Determine the [X, Y] coordinate at the center of the cell enclosing the given text.  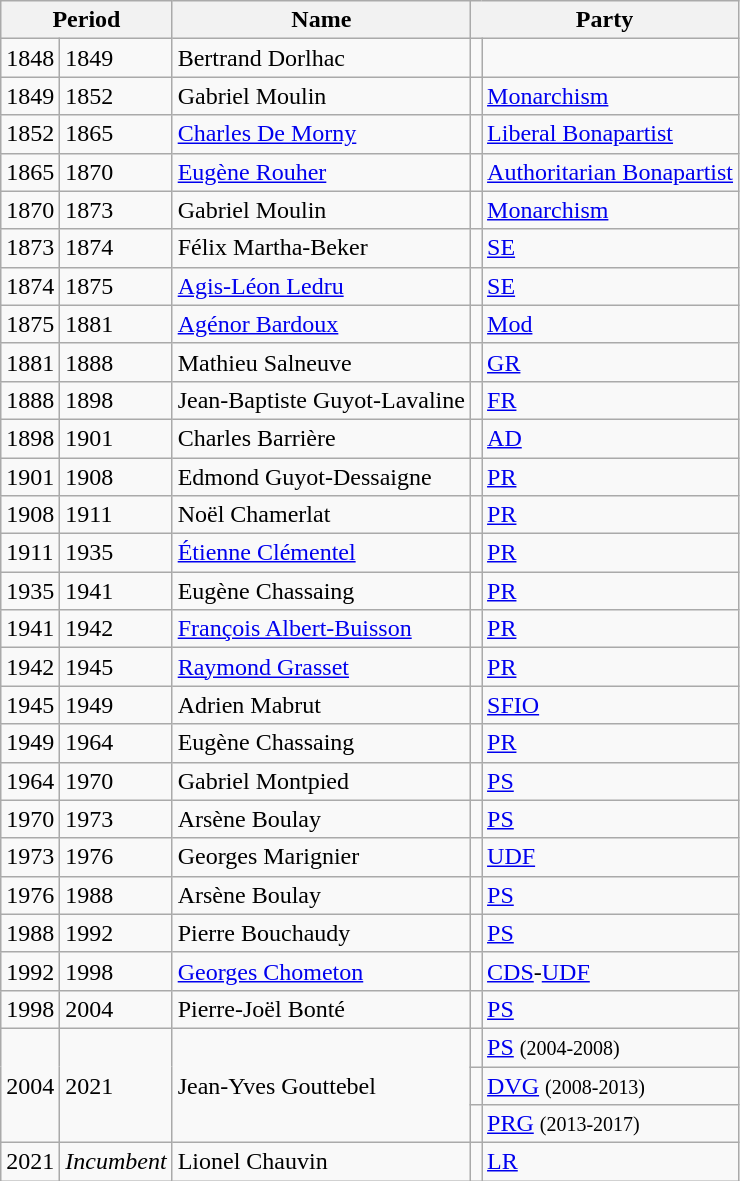
Georges Marignier [321, 857]
LR [610, 1162]
Name [321, 20]
GR [610, 362]
Mod [610, 324]
Mathieu Salneuve [321, 362]
Charles Barrière [321, 438]
Adrien Mabrut [321, 705]
PRG (2013-2017) [610, 1124]
CDS-UDF [610, 971]
UDF [610, 857]
François Albert-Buisson [321, 629]
Agis-Léon Ledru [321, 286]
Agénor Bardoux [321, 324]
Authoritarian Bonapartist [610, 172]
Eugène Rouher [321, 172]
Gabriel Montpied [321, 781]
1848 [30, 58]
Georges Chometon [321, 971]
Party [604, 20]
Period [86, 20]
Pierre Bouchaudy [321, 933]
PS (2004-2008) [610, 1047]
Jean-Yves Gouttebel [321, 1085]
Edmond Guyot-Dessaigne [321, 477]
Pierre-Joël Bonté [321, 1009]
Bertrand Dorlhac [321, 58]
Noël Chamerlat [321, 515]
Étienne Clémentel [321, 553]
AD [610, 438]
Raymond Grasset [321, 667]
Charles De Morny [321, 134]
SFIO [610, 705]
Lionel Chauvin [321, 1162]
Jean-Baptiste Guyot-Lavaline [321, 400]
Incumbent [116, 1162]
Félix Martha-Beker [321, 248]
DVG (2008-2013) [610, 1085]
FR [610, 400]
Liberal Bonapartist [610, 134]
